Determine the (x, y) coordinate at the center of the cell enclosing the given text.  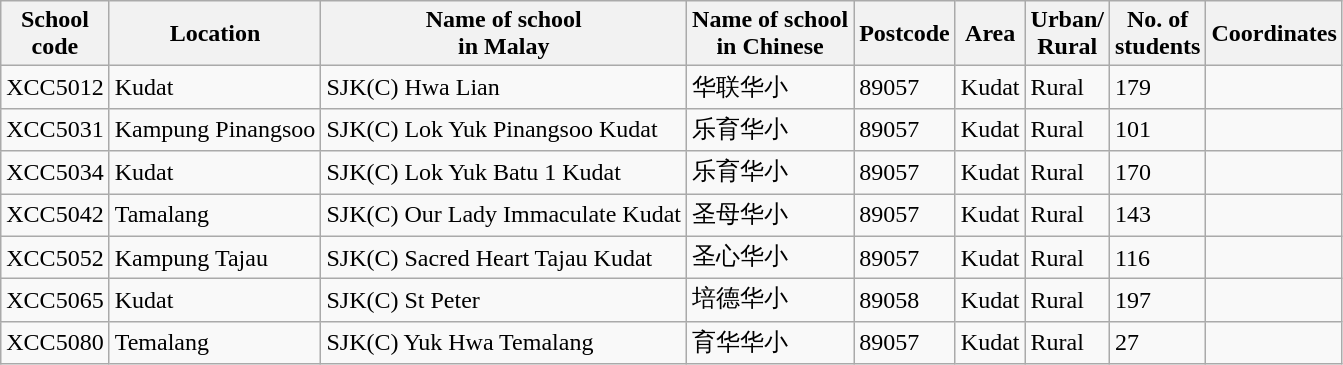
育华华小 (770, 342)
SJK(C) St Peter (504, 300)
No. ofstudents (1157, 34)
101 (1157, 130)
SJK(C) Lok Yuk Batu 1 Kudat (504, 172)
XCC5042 (55, 216)
XCC5065 (55, 300)
Coordinates (1274, 34)
华联华小 (770, 88)
SJK(C) Sacred Heart Tajau Kudat (504, 258)
XCC5052 (55, 258)
Name of schoolin Chinese (770, 34)
SJK(C) Yuk Hwa Temalang (504, 342)
Kampung Tajau (215, 258)
Tamalang (215, 216)
Postcode (905, 34)
XCC5034 (55, 172)
197 (1157, 300)
Schoolcode (55, 34)
Kampung Pinangsoo (215, 130)
圣母华小 (770, 216)
Temalang (215, 342)
Location (215, 34)
XCC5031 (55, 130)
XCC5012 (55, 88)
170 (1157, 172)
XCC5080 (55, 342)
Urban/Rural (1067, 34)
27 (1157, 342)
SJK(C) Lok Yuk Pinangsoo Kudat (504, 130)
179 (1157, 88)
Area (990, 34)
143 (1157, 216)
SJK(C) Hwa Lian (504, 88)
Name of schoolin Malay (504, 34)
SJK(C) Our Lady Immaculate Kudat (504, 216)
培德华小 (770, 300)
圣心华小 (770, 258)
89058 (905, 300)
116 (1157, 258)
